Extract the (x, y) coordinate from the center of the cell holding the provided text.  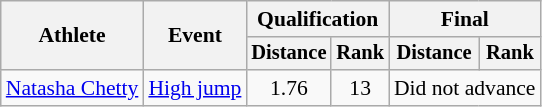
1.76 (288, 88)
Final (465, 19)
Event (194, 36)
Qualification (317, 19)
Natasha Chetty (72, 88)
13 (360, 88)
Did not advance (465, 88)
High jump (194, 88)
Athlete (72, 36)
